Return the (X, Y) coordinate for the center point of the cell that contains the specified text.  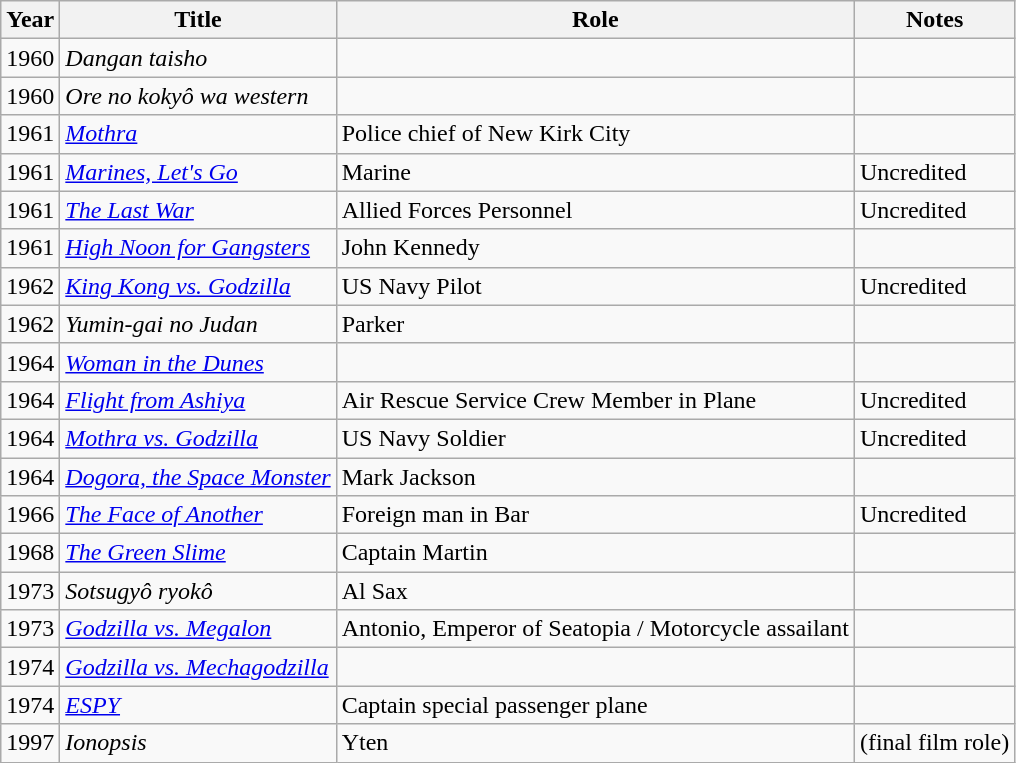
Year (30, 20)
Notes (934, 20)
Antonio, Emperor of Seatopia / Motorcycle assailant (595, 629)
Police chief of New Kirk City (595, 134)
Ore no kokyô wa western (198, 96)
ESPY (198, 705)
Allied Forces Personnel (595, 210)
Dogora, the Space Monster (198, 477)
Title (198, 20)
King Kong vs. Godzilla (198, 286)
John Kennedy (595, 248)
Mothra vs. Godzilla (198, 438)
Marine (595, 172)
Flight from Ashiya (198, 400)
Foreign man in Bar (595, 515)
Godzilla vs. Megalon (198, 629)
The Green Slime (198, 553)
Yten (595, 743)
US Navy Pilot (595, 286)
Marines, Let's Go (198, 172)
US Navy Soldier (595, 438)
1966 (30, 515)
1968 (30, 553)
Al Sax (595, 591)
Sotsugyô ryokô (198, 591)
Role (595, 20)
Woman in the Dunes (198, 362)
Captain Martin (595, 553)
Air Rescue Service Crew Member in Plane (595, 400)
Godzilla vs. Mechagodzilla (198, 667)
Mark Jackson (595, 477)
Dangan taisho (198, 58)
(final film role) (934, 743)
1997 (30, 743)
Ionopsis (198, 743)
Parker (595, 324)
Captain special passenger plane (595, 705)
The Last War (198, 210)
High Noon for Gangsters (198, 248)
The Face of Another (198, 515)
Yumin-gai no Judan (198, 324)
Mothra (198, 134)
